Find where the given text appears and provide that cell's center as [X, Y] coordinate. 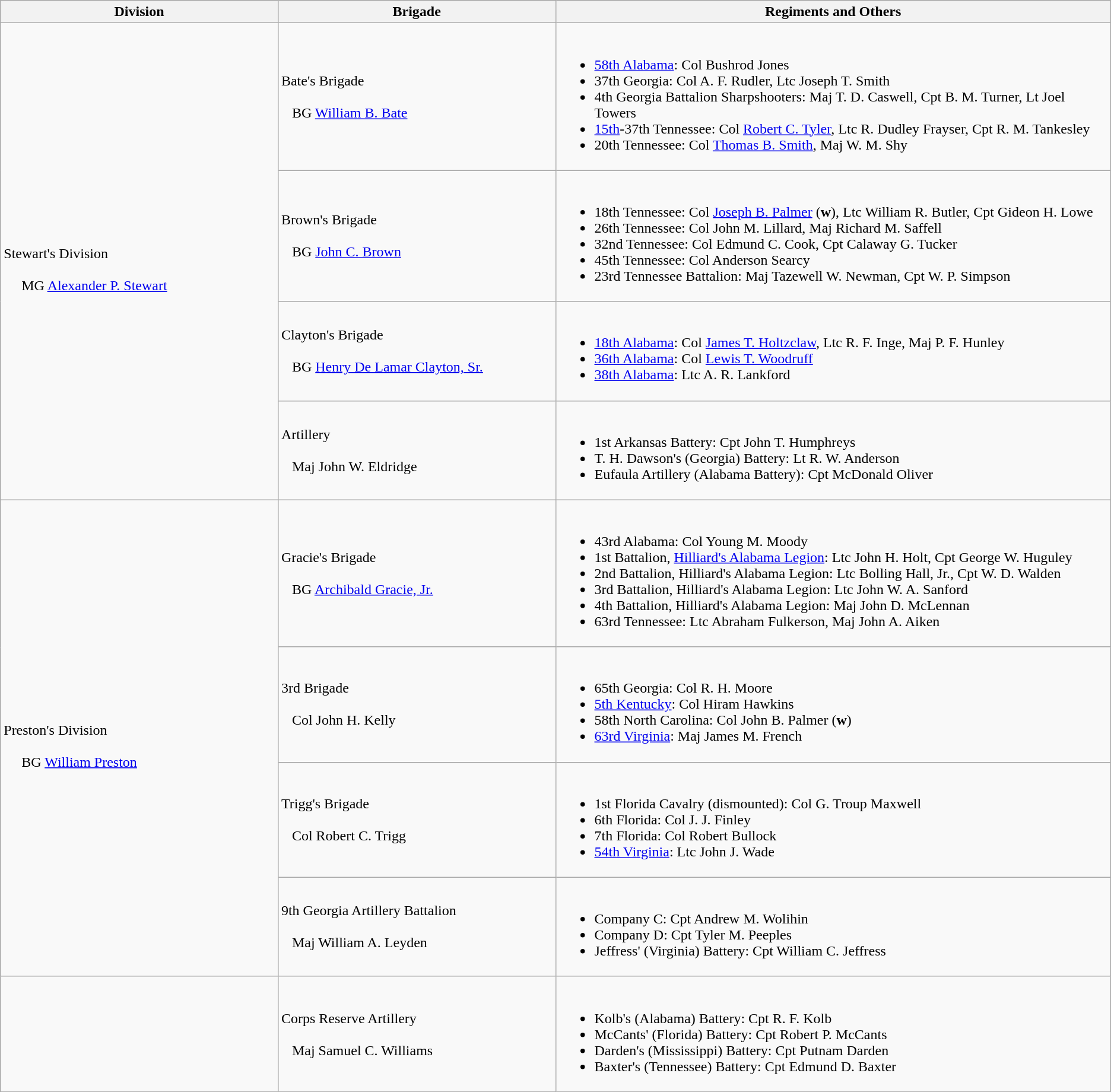
65th Georgia: Col R. H. Moore5th Kentucky: Col Hiram Hawkins58th North Carolina: Col John B. Palmer (w)63rd Virginia: Maj James M. French [833, 704]
Regiments and Others [833, 12]
9th Georgia Artillery Battalion Maj William A. Leyden [417, 927]
Division [139, 12]
Corps Reserve Artillery Maj Samuel C. Williams [417, 1034]
Gracie's Brigade BG Archibald Gracie, Jr. [417, 573]
Clayton's Brigade BG Henry De Lamar Clayton, Sr. [417, 351]
Artillery Maj John W. Eldridge [417, 450]
Stewart's Division MG Alexander P. Stewart [139, 261]
Brown's Brigade BG John C. Brown [417, 236]
1st Florida Cavalry (dismounted): Col G. Troup Maxwell6th Florida: Col J. J. Finley7th Florida: Col Robert Bullock54th Virginia: Ltc John J. Wade [833, 820]
Trigg's Brigade Col Robert C. Trigg [417, 820]
3rd Brigade Col John H. Kelly [417, 704]
Brigade [417, 12]
Preston's Division BG William Preston [139, 738]
Bate's Brigade BG William B. Bate [417, 97]
Company C: Cpt Andrew M. WolihinCompany D: Cpt Tyler M. PeeplesJeffress' (Virginia) Battery: Cpt William C. Jeffress [833, 927]
18th Alabama: Col James T. Holtzclaw, Ltc R. F. Inge, Maj P. F. Hunley36th Alabama: Col Lewis T. Woodruff38th Alabama: Ltc A. R. Lankford [833, 351]
